Determine the (x, y) coordinate at the center of the cell enclosing the given text.  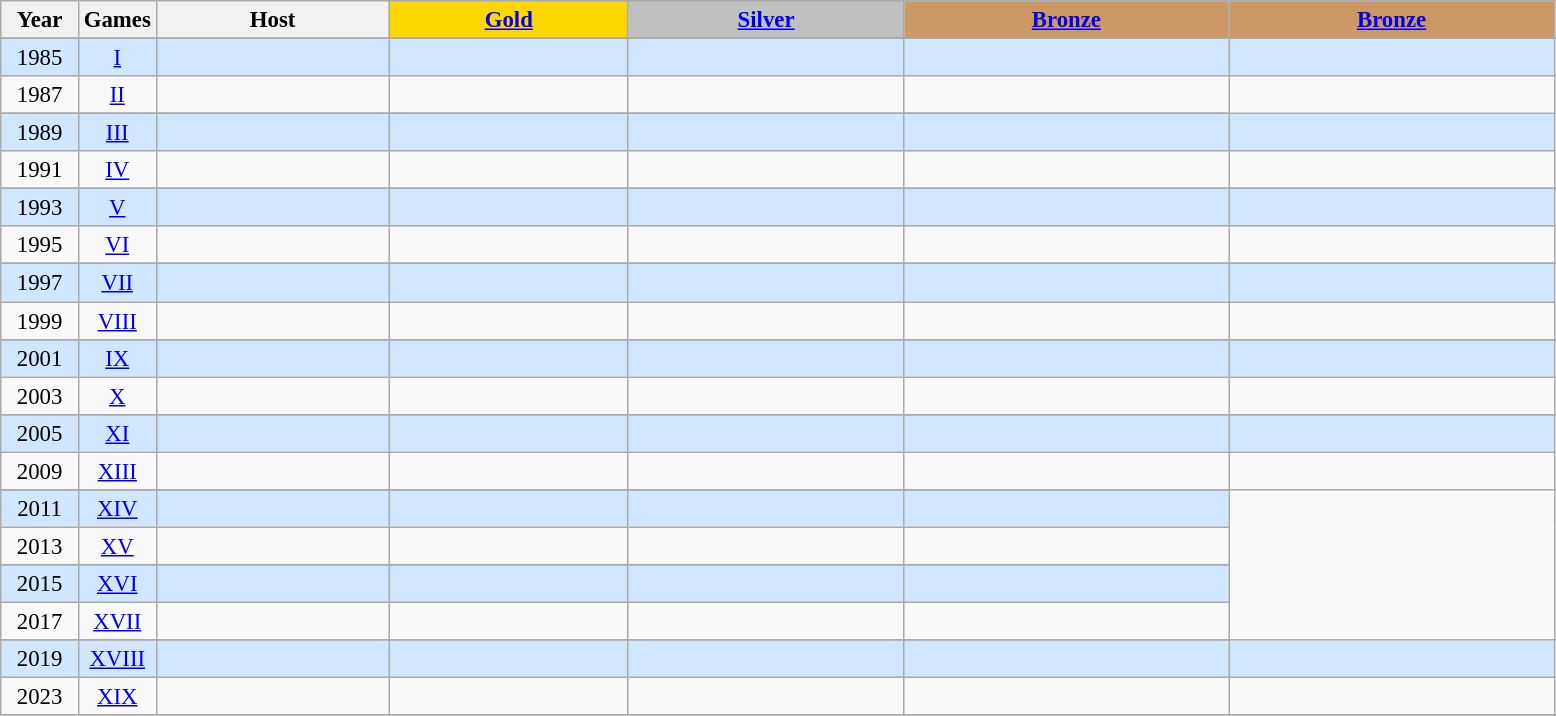
1999 (40, 321)
2013 (40, 546)
XIV (117, 509)
Silver (766, 20)
XVIII (117, 659)
1987 (40, 95)
I (117, 58)
2019 (40, 659)
Year (40, 20)
XV (117, 546)
II (117, 95)
1993 (40, 208)
1995 (40, 245)
IV (117, 170)
1997 (40, 283)
Host (272, 20)
XI (117, 433)
IX (117, 358)
1989 (40, 133)
V (117, 208)
2001 (40, 358)
2015 (40, 584)
XVII (117, 621)
Games (117, 20)
VI (117, 245)
XIII (117, 471)
2011 (40, 509)
1985 (40, 58)
III (117, 133)
2005 (40, 433)
Gold (508, 20)
2023 (40, 697)
1991 (40, 170)
XIX (117, 697)
VIII (117, 321)
X (117, 396)
2009 (40, 471)
XVI (117, 584)
VII (117, 283)
2003 (40, 396)
2017 (40, 621)
